Scan for the cell matching the given text and deliver its (x, y) coordinate at center. 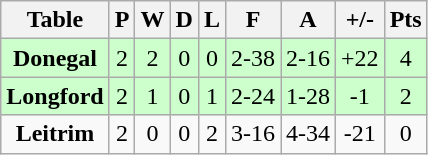
3-16 (252, 134)
4-34 (308, 134)
-1 (360, 96)
1-28 (308, 96)
2-16 (308, 58)
Table (55, 20)
2-38 (252, 58)
L (212, 20)
4 (406, 58)
Donegal (55, 58)
Longford (55, 96)
F (252, 20)
P (122, 20)
Pts (406, 20)
+22 (360, 58)
A (308, 20)
+/- (360, 20)
-21 (360, 134)
W (152, 20)
2-24 (252, 96)
D (184, 20)
Leitrim (55, 134)
